Identify which cell holds the provided text, then report its (X, Y) central coordinate. 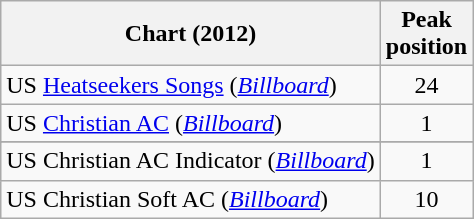
US Christian AC Indicator (Billboard) (191, 161)
Chart (2012) (191, 34)
US Heatseekers Songs (Billboard) (191, 85)
US Christian AC (Billboard) (191, 123)
US Christian Soft AC (Billboard) (191, 199)
10 (426, 199)
Peak position (426, 34)
24 (426, 85)
